Find where the given text appears and provide that cell's center as (X, Y) coordinate. 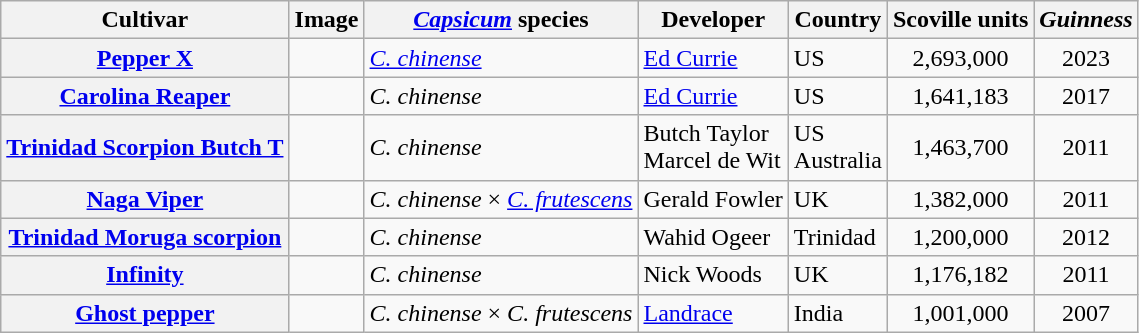
1,200,000 (960, 237)
Carolina Reaper (145, 96)
2017 (1086, 96)
Pepper X (145, 58)
1,463,700 (960, 148)
Trinidad Scorpion Butch T (145, 148)
Gerald Fowler (713, 199)
Capsicum species (501, 20)
India (838, 313)
Trinidad Moruga scorpion (145, 237)
1,001,000 (960, 313)
2,693,000 (960, 58)
Butch TaylorMarcel de Wit (713, 148)
Cultivar (145, 20)
Scoville units (960, 20)
Naga Viper (145, 199)
1,176,182 (960, 275)
2023 (1086, 58)
Trinidad (838, 237)
Landrace (713, 313)
Guinness (1086, 20)
2012 (1086, 237)
Developer (713, 20)
Ghost pepper (145, 313)
Wahid Ogeer (713, 237)
USAustralia (838, 148)
2007 (1086, 313)
Nick Woods (713, 275)
Country (838, 20)
Image (326, 20)
Infinity (145, 275)
1,641,183 (960, 96)
1,382,000 (960, 199)
